Output the [x, y] coordinate of the center of the cell containing the given text.  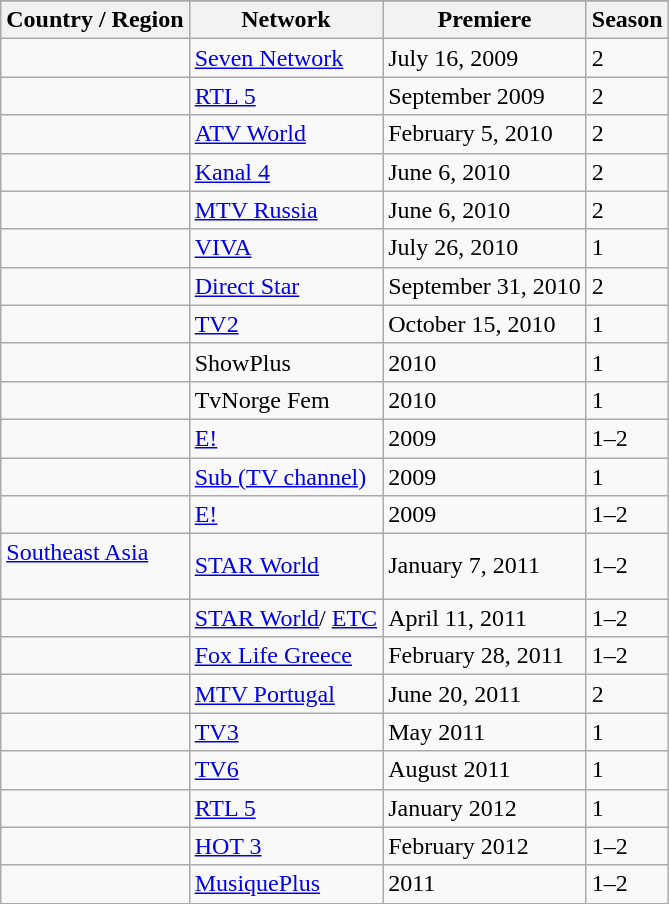
April 11, 2011 [485, 618]
October 15, 2010 [485, 324]
MTV Portugal [286, 694]
TV3 [286, 732]
ShowPlus [286, 362]
TvNorge Fem [286, 400]
ATV World [286, 134]
Premiere [485, 20]
HOT 3 [286, 846]
Network [286, 20]
Kanal 4 [286, 172]
Country / Region [95, 20]
February 28, 2011 [485, 656]
February 5, 2010 [485, 134]
January 2012 [485, 808]
July 16, 2009 [485, 58]
August 2011 [485, 770]
September 31, 2010 [485, 286]
Southeast Asia [95, 566]
Fox Life Greece [286, 656]
STAR World [286, 566]
STAR World/ ETC [286, 618]
January 7, 2011 [485, 566]
May 2011 [485, 732]
MusiquePlus [286, 884]
Direct Star [286, 286]
Sub (TV channel) [286, 477]
MTV Russia [286, 210]
TV2 [286, 324]
Seven Network [286, 58]
2011 [485, 884]
February 2012 [485, 846]
July 26, 2010 [485, 248]
TV6 [286, 770]
VIVA [286, 248]
September 2009 [485, 96]
Season [627, 20]
June 20, 2011 [485, 694]
